Extract the [X, Y] coordinate from the center of the cell holding the provided text.  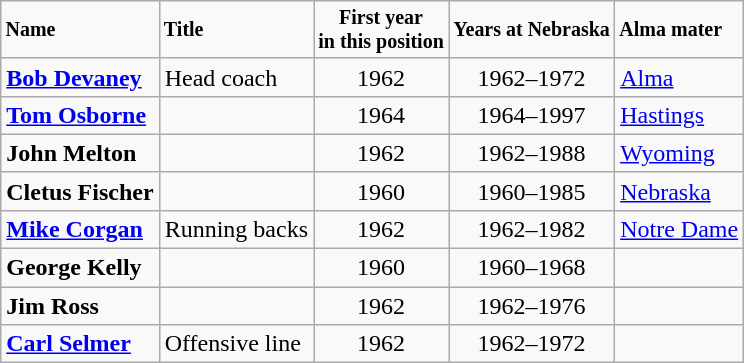
Name [80, 30]
Notre Dame [680, 229]
Carl Selmer [80, 344]
1960–1985 [532, 191]
Alma mater [680, 30]
Jim Ross [80, 306]
Cletus Fischer [80, 191]
1964 [382, 115]
1962–1982 [532, 229]
Title [236, 30]
Hastings [680, 115]
First yearin this position [382, 30]
Mike Corgan [80, 229]
1960–1968 [532, 268]
Alma [680, 77]
Tom Osborne [80, 115]
Offensive line [236, 344]
1962–1988 [532, 153]
Head coach [236, 77]
Running backs [236, 229]
1962–1976 [532, 306]
1964–1997 [532, 115]
Years at Nebraska [532, 30]
Wyoming [680, 153]
John Melton [80, 153]
Nebraska [680, 191]
George Kelly [80, 268]
Bob Devaney [80, 77]
